Identify which cell holds the provided text, then report its (x, y) central coordinate. 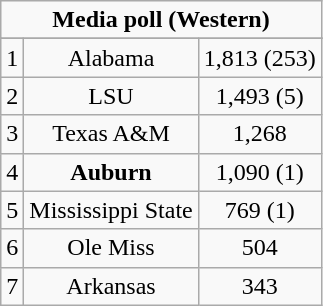
Arkansas (111, 286)
Auburn (111, 172)
5 (12, 210)
7 (12, 286)
504 (260, 248)
6 (12, 248)
Mississippi State (111, 210)
343 (260, 286)
1,813 (253) (260, 58)
Texas A&M (111, 134)
2 (12, 96)
1,268 (260, 134)
4 (12, 172)
Alabama (111, 58)
1 (12, 58)
LSU (111, 96)
1,090 (1) (260, 172)
Media poll (Western) (162, 20)
769 (1) (260, 210)
1,493 (5) (260, 96)
Ole Miss (111, 248)
3 (12, 134)
